Find where the given text appears and provide that cell's center as (X, Y) coordinate. 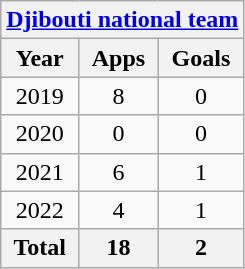
18 (118, 248)
Apps (118, 58)
Year (40, 58)
2022 (40, 210)
Goals (201, 58)
6 (118, 172)
2019 (40, 96)
2021 (40, 172)
4 (118, 210)
2 (201, 248)
8 (118, 96)
2020 (40, 134)
Djibouti national team (122, 20)
Total (40, 248)
